For the text-containing cell, return its midpoint in (x, y) coordinate format. 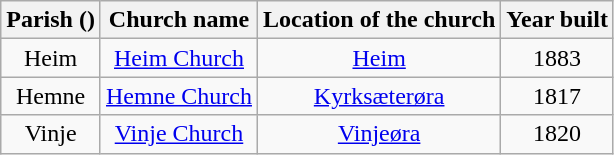
1820 (558, 134)
1883 (558, 58)
1817 (558, 96)
Parish () (51, 20)
Hemne Church (178, 96)
Hemne (51, 96)
Vinjeøra (380, 134)
Kyrksæterøra (380, 96)
Year built (558, 20)
Church name (178, 20)
Vinje (51, 134)
Vinje Church (178, 134)
Heim Church (178, 58)
Location of the church (380, 20)
